From the cell containing the given text, extract its center point as [X, Y] coordinate. 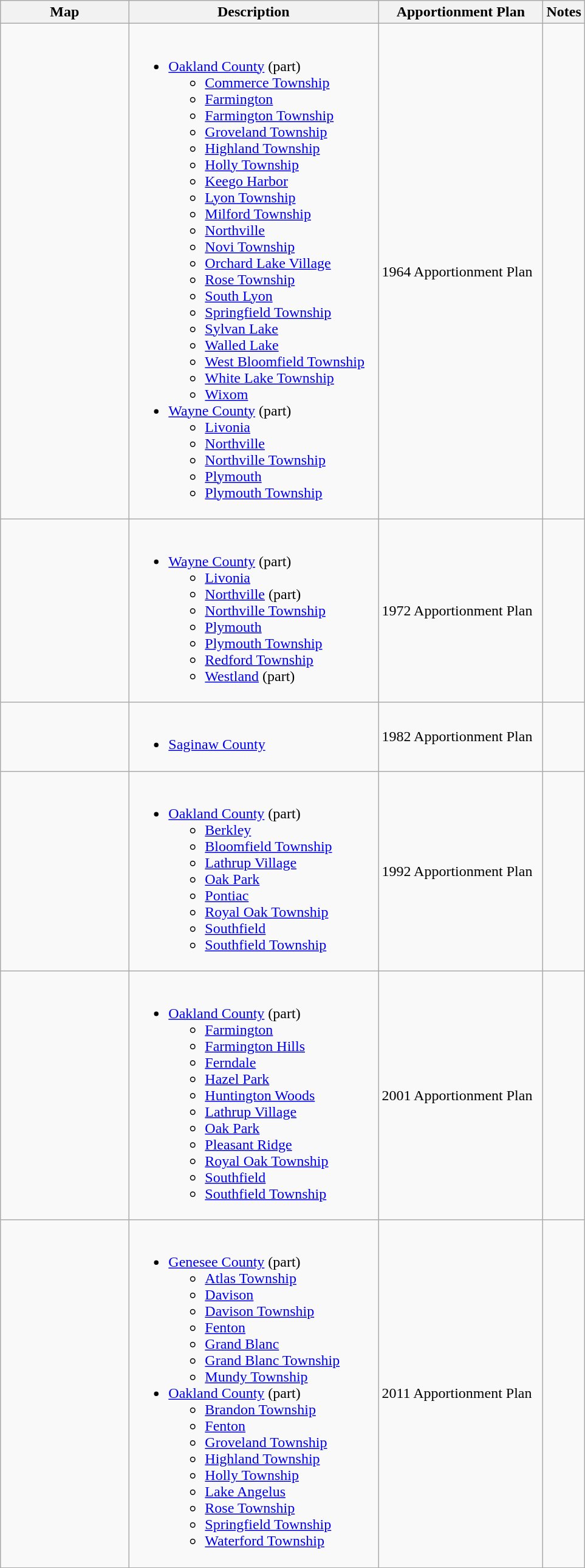
2001 Apportionment Plan [460, 1095]
Map [64, 12]
Oakland County (part)BerkleyBloomfield TownshipLathrup VillageOak ParkPontiacRoyal Oak TownshipSouthfieldSouthfield Township [254, 871]
Description [254, 12]
1964 Apportionment Plan [460, 271]
Saginaw County [254, 736]
Wayne County (part)LivoniaNorthville (part)Northville TownshipPlymouthPlymouth TownshipRedford TownshipWestland (part) [254, 611]
1982 Apportionment Plan [460, 736]
1992 Apportionment Plan [460, 871]
Apportionment Plan [460, 12]
2011 Apportionment Plan [460, 1394]
1972 Apportionment Plan [460, 611]
Notes [564, 12]
